Output the [X, Y] coordinate of the center of the cell containing the given text.  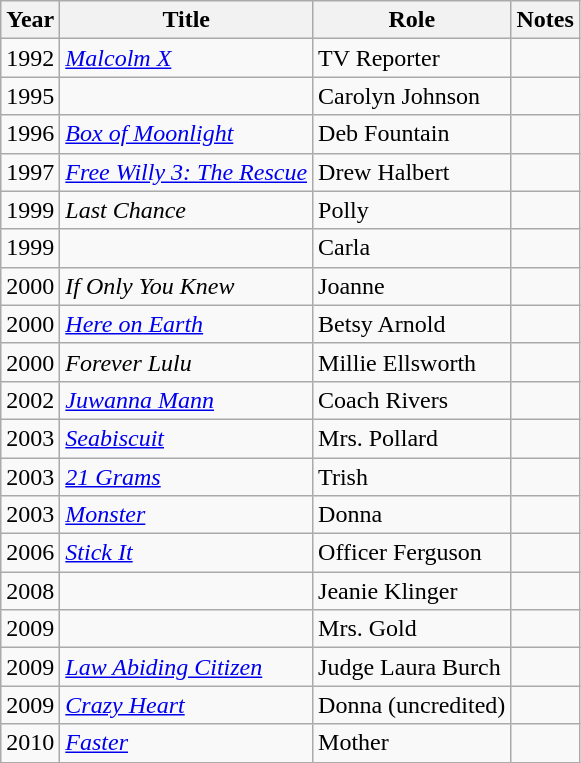
Carolyn Johnson [412, 96]
21 Grams [186, 477]
Juwanna Mann [186, 400]
Deb Fountain [412, 134]
2002 [30, 400]
Officer Ferguson [412, 553]
Joanne [412, 286]
Mrs. Gold [412, 629]
Coach Rivers [412, 400]
2010 [30, 743]
If Only You Knew [186, 286]
Faster [186, 743]
Trish [412, 477]
Here on Earth [186, 324]
1997 [30, 172]
Polly [412, 210]
2006 [30, 553]
Donna (uncredited) [412, 705]
Malcolm X [186, 58]
Monster [186, 515]
1992 [30, 58]
1996 [30, 134]
Mrs. Pollard [412, 438]
Donna [412, 515]
Title [186, 20]
Notes [545, 20]
Last Chance [186, 210]
Carla [412, 248]
Betsy Arnold [412, 324]
Judge Laura Burch [412, 667]
1995 [30, 96]
Forever Lulu [186, 362]
Stick It [186, 553]
Seabiscuit [186, 438]
Free Willy 3: The Rescue [186, 172]
Drew Halbert [412, 172]
Millie Ellsworth [412, 362]
Crazy Heart [186, 705]
Mother [412, 743]
Law Abiding Citizen [186, 667]
Year [30, 20]
Role [412, 20]
Box of Moonlight [186, 134]
TV Reporter [412, 58]
Jeanie Klinger [412, 591]
2008 [30, 591]
